Pinpoint the cell where the given text exists, returning its [X, Y] midpoint coordinate. 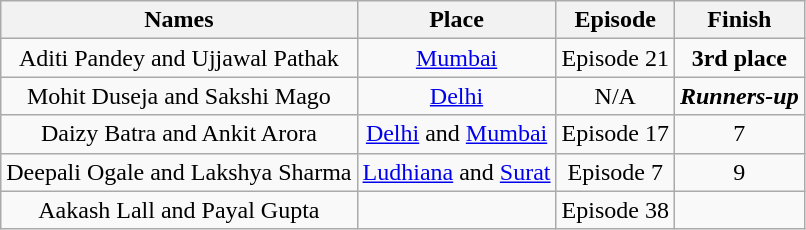
Ludhiana and Surat [456, 172]
Mumbai [456, 58]
7 [739, 134]
Episode [615, 20]
9 [739, 172]
Daizy Batra and Ankit Arora [179, 134]
Delhi [456, 96]
Mohit Duseja and Sakshi Mago [179, 96]
N/A [615, 96]
Episode 38 [615, 210]
Episode 17 [615, 134]
3rd place [739, 58]
Episode 7 [615, 172]
Finish [739, 20]
Place [456, 20]
Delhi and Mumbai [456, 134]
Aditi Pandey and Ujjawal Pathak [179, 58]
Runners-up [739, 96]
Episode 21 [615, 58]
Aakash Lall and Payal Gupta [179, 210]
Deepali Ogale and Lakshya Sharma [179, 172]
Names [179, 20]
